Return [x, y] of the center of cell containing provided text 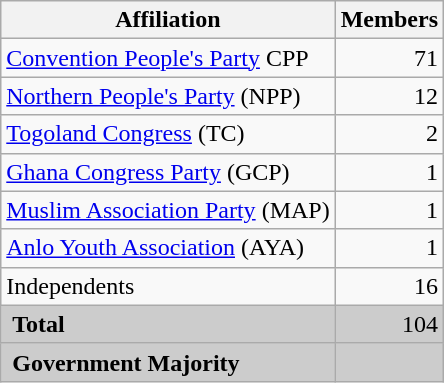
16 [389, 286]
104 [389, 324]
Anlo Youth Association (AYA) [168, 248]
12 [389, 96]
Muslim Association Party (MAP) [168, 210]
Affiliation [168, 20]
71 [389, 58]
2 [389, 134]
Members [389, 20]
Togoland Congress (TC) [168, 134]
Independents [168, 286]
Government Majority [168, 362]
Ghana Congress Party (GCP) [168, 172]
Total [168, 324]
Convention People's Party CPP [168, 58]
Northern People's Party (NPP) [168, 96]
